Detect which cell encompasses the target text, then output its (X, Y) center coordinate. 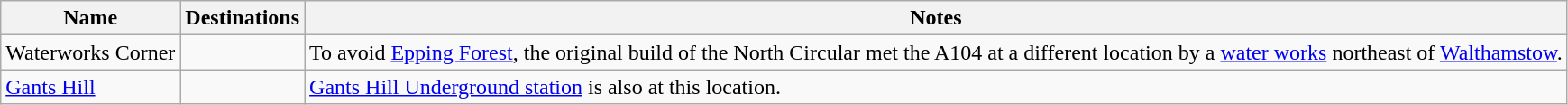
Notes (936, 18)
Destinations (243, 18)
To avoid Epping Forest, the original build of the North Circular met the A104 at a different location by a water works northeast of Walthamstow. (936, 52)
Waterworks Corner (90, 52)
Name (90, 18)
Gants Hill Underground station is also at this location. (936, 87)
Gants Hill (90, 87)
